From the cell containing the given text, extract its center point as (x, y) coordinate. 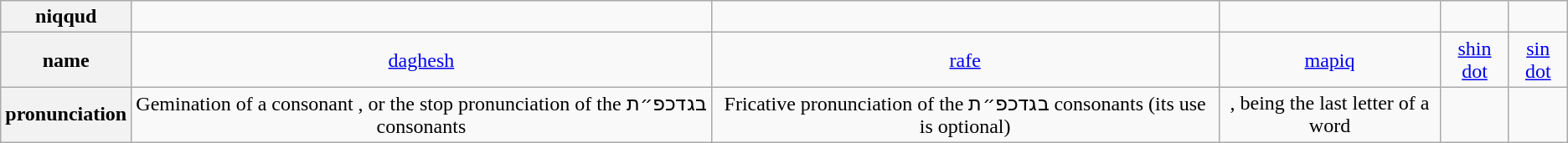
sin dot (1538, 60)
rafe (965, 60)
Gemination of a consonant , or the stop pronunciation of the בגדכפ״ת consonants (421, 115)
pronunciation (66, 115)
name (66, 60)
shin dot (1474, 60)
, being the last letter of a word (1330, 115)
mapiq (1330, 60)
Fricative pronunciation of the בגדכפ״ת consonants (its use is optional) (965, 115)
daghesh (421, 60)
niqqud (66, 17)
